Determine the [x, y] coordinate at the center of the cell enclosing the given text.  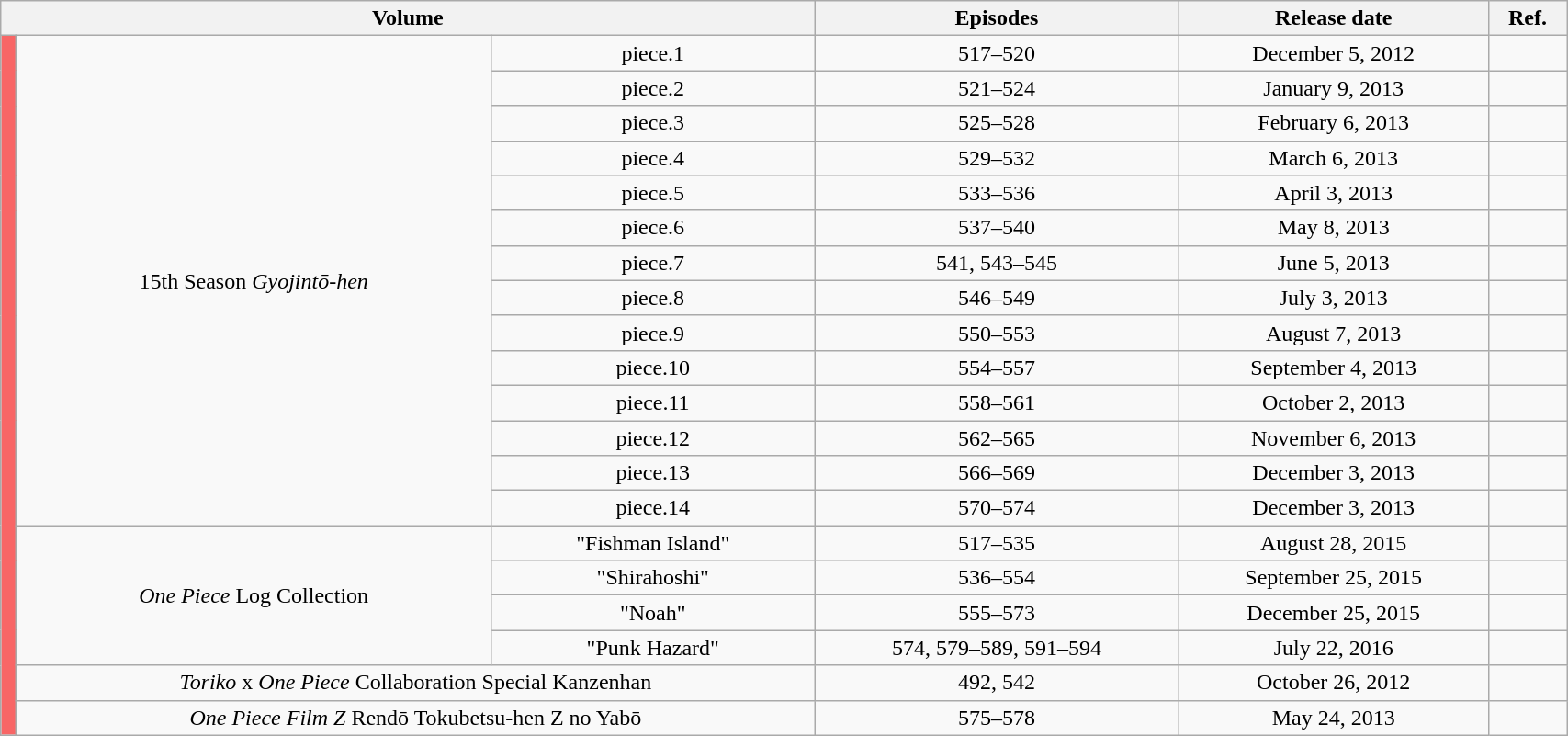
529–532 [997, 158]
October 26, 2012 [1334, 683]
525–528 [997, 123]
August 28, 2015 [1334, 543]
562–565 [997, 438]
June 5, 2013 [1334, 263]
575–578 [997, 718]
piece.11 [653, 402]
541, 543–545 [997, 263]
January 9, 2013 [1334, 88]
May 24, 2013 [1334, 718]
Episodes [997, 18]
August 7, 2013 [1334, 333]
May 8, 2013 [1334, 228]
piece.3 [653, 123]
piece.7 [653, 263]
550–553 [997, 333]
December 5, 2012 [1334, 53]
"Punk Hazard" [653, 648]
546–549 [997, 298]
piece.6 [653, 228]
566–569 [997, 473]
Volume [408, 18]
piece.14 [653, 508]
July 3, 2013 [1334, 298]
piece.12 [653, 438]
558–561 [997, 402]
15th Season Gyojintō-hen [254, 281]
554–557 [997, 368]
555–573 [997, 613]
Release date [1334, 18]
October 2, 2013 [1334, 402]
February 6, 2013 [1334, 123]
Toriko x One Piece Collaboration Special Kanzenhan [415, 683]
517–535 [997, 543]
November 6, 2013 [1334, 438]
September 4, 2013 [1334, 368]
piece.8 [653, 298]
piece.1 [653, 53]
piece.4 [653, 158]
piece.5 [653, 193]
piece.13 [653, 473]
piece.9 [653, 333]
521–524 [997, 88]
"Fishman Island" [653, 543]
piece.10 [653, 368]
Ref. [1527, 18]
492, 542 [997, 683]
536–554 [997, 578]
July 22, 2016 [1334, 648]
"Shirahoshi" [653, 578]
570–574 [997, 508]
September 25, 2015 [1334, 578]
piece.2 [653, 88]
December 25, 2015 [1334, 613]
"Noah" [653, 613]
537–540 [997, 228]
April 3, 2013 [1334, 193]
533–536 [997, 193]
574, 579–589, 591–594 [997, 648]
One Piece Log Collection [254, 595]
517–520 [997, 53]
March 6, 2013 [1334, 158]
One Piece Film Z Rendō Tokubetsu-hen Z no Yabō [415, 718]
